Provide the (X, Y) coordinate of the cell's center where the given text is located.  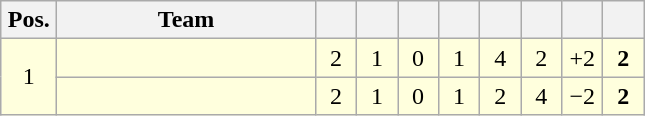
Pos. (29, 20)
+2 (582, 58)
Team (186, 20)
−2 (582, 96)
